Locate the cell with the specified text and output its [X, Y] center coordinate. 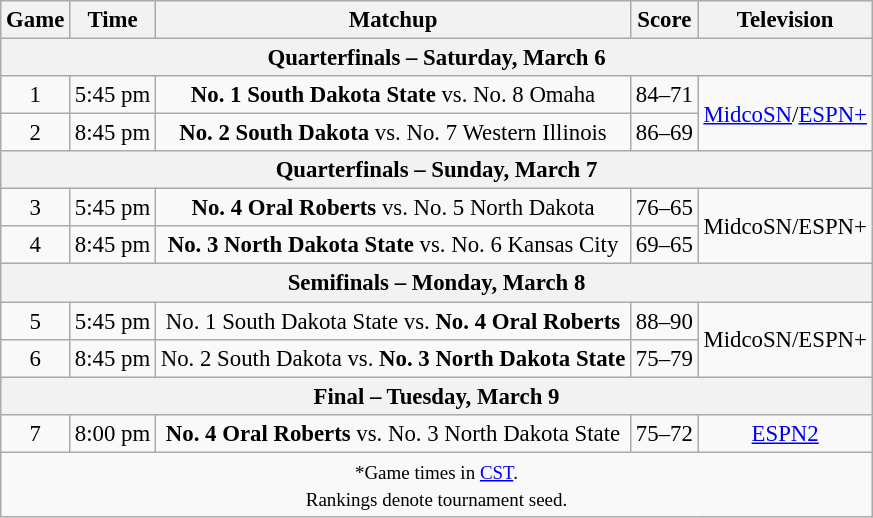
84–71 [665, 95]
Final – Tuesday, March 9 [437, 396]
Score [665, 20]
Semifinals – Monday, March 8 [437, 283]
75–72 [665, 433]
69–65 [665, 245]
3 [36, 208]
ESPN2 [785, 433]
1 [36, 95]
Television [785, 20]
No. 3 North Dakota State vs. No. 6 Kansas City [392, 245]
No. 1 South Dakota State vs. No. 8 Omaha [392, 95]
No. 2 South Dakota vs. No. 3 North Dakota State [392, 358]
No. 2 South Dakota vs. No. 7 Western Illinois [392, 133]
*Game times in CST. Rankings denote tournament seed. [437, 484]
No. 4 Oral Roberts vs. No. 3 North Dakota State [392, 433]
No. 1 South Dakota State vs. No. 4 Oral Roberts [392, 321]
76–65 [665, 208]
Time [113, 20]
5 [36, 321]
88–90 [665, 321]
8:00 pm [113, 433]
4 [36, 245]
6 [36, 358]
No. 4 Oral Roberts vs. No. 5 North Dakota [392, 208]
75–79 [665, 358]
Quarterfinals – Saturday, March 6 [437, 58]
2 [36, 133]
86–69 [665, 133]
Quarterfinals – Sunday, March 7 [437, 170]
7 [36, 433]
Matchup [392, 20]
Game [36, 20]
